Provide the [X, Y] coordinate of the cell's center where the given text is located.  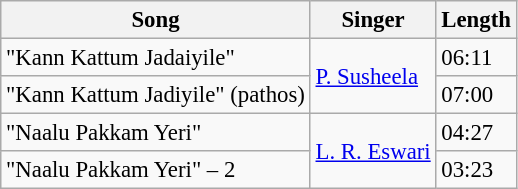
04:27 [476, 133]
06:11 [476, 58]
Song [156, 20]
"Kann Kattum Jadiyile" (pathos) [156, 95]
Length [476, 20]
Singer [373, 20]
07:00 [476, 95]
"Kann Kattum Jadaiyile" [156, 58]
"Naalu Pakkam Yeri" [156, 133]
03:23 [476, 170]
P. Susheela [373, 76]
"Naalu Pakkam Yeri" – 2 [156, 170]
L. R. Eswari [373, 152]
